Provide the [X, Y] coordinate of the cell's center where the given text is located.  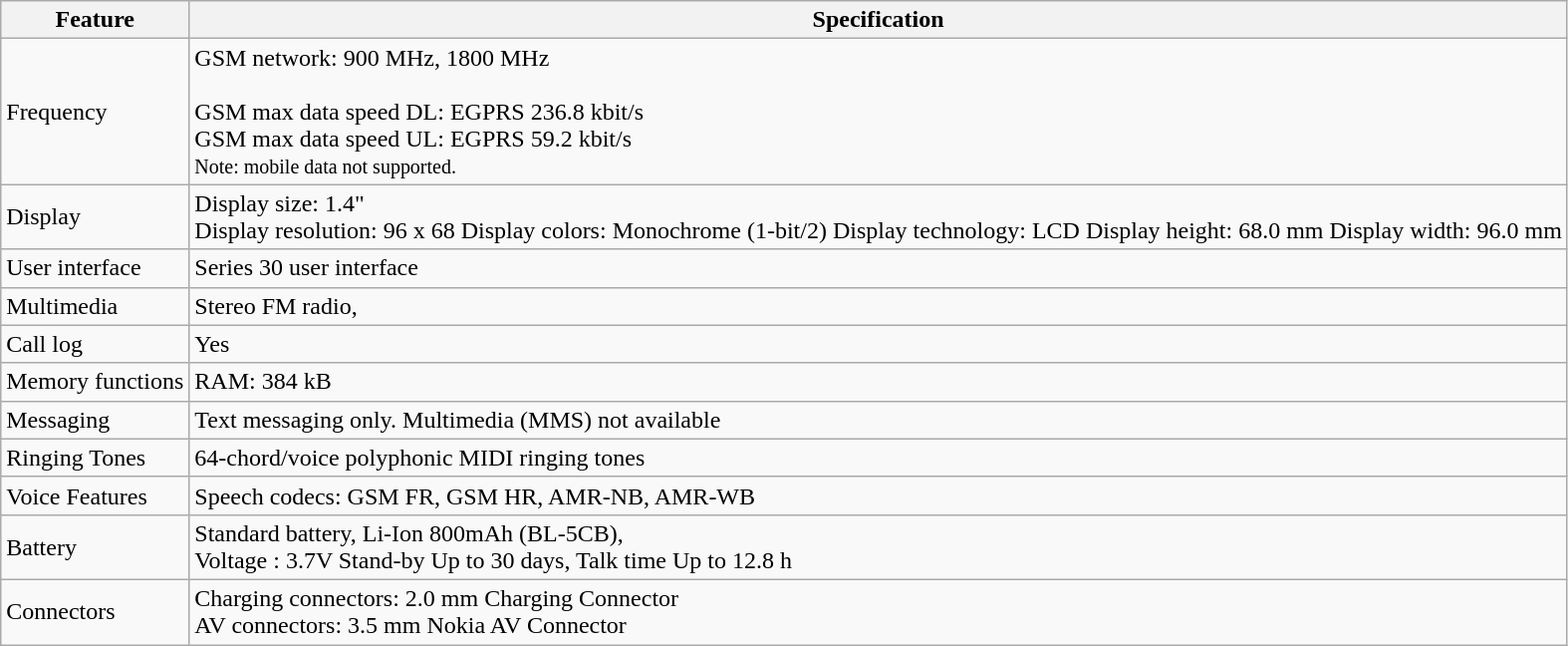
Battery [96, 546]
Standard battery, Li-Ion 800mAh (BL-5CB),Voltage : 3.7V Stand-by Up to 30 days, Talk time Up to 12.8 h [879, 546]
Messaging [96, 420]
Series 30 user interface [879, 268]
Stereo FM radio, [879, 306]
Display [96, 217]
RAM: 384 kB [879, 382]
GSM network: 900 MHz, 1800 MHzGSM max data speed DL: EGPRS 236.8 kbit/s GSM max data speed UL: EGPRS 59.2 kbit/s Note: mobile data not supported. [879, 112]
Speech codecs: GSM FR, GSM HR, AMR-NB, AMR-WB [879, 495]
Specification [879, 20]
Call log [96, 344]
Multimedia [96, 306]
Frequency [96, 112]
Connectors [96, 612]
Voice Features [96, 495]
User interface [96, 268]
Text messaging only. Multimedia (MMS) not available [879, 420]
Memory functions [96, 382]
64-chord/voice polyphonic MIDI ringing tones [879, 458]
Feature [96, 20]
Ringing Tones [96, 458]
Yes [879, 344]
Charging connectors: 2.0 mm Charging ConnectorAV connectors: 3.5 mm Nokia AV Connector [879, 612]
